Output the [x, y] coordinate of the center of the cell containing the given text.  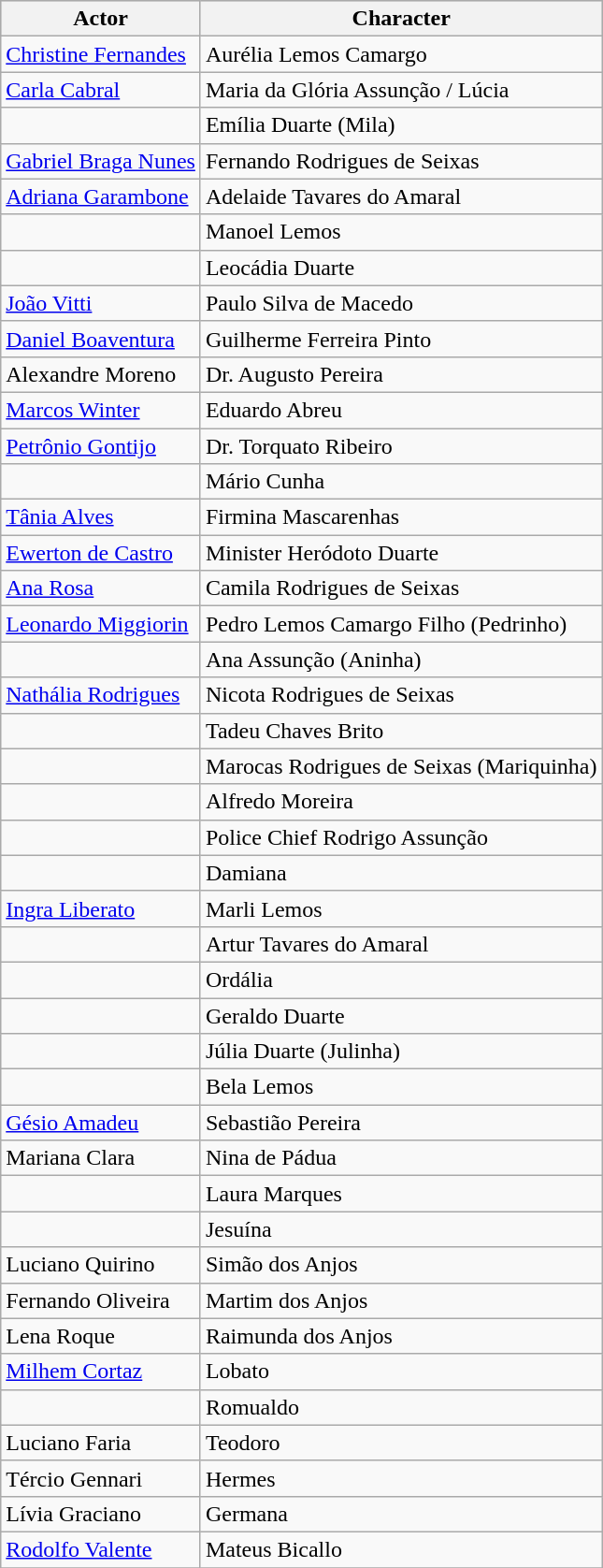
Raimunda dos Anjos [401, 1336]
Paulo Silva de Macedo [401, 303]
Fernando Oliveira [101, 1300]
Luciano Quirino [101, 1265]
Geraldo Duarte [401, 1015]
Camila Rodrigues de Seixas [401, 588]
Adriana Garambone [101, 196]
Emília Duarte (Mila) [401, 125]
Nicota Rodrigues de Seixas [401, 695]
Romualdo [401, 1407]
Júlia Duarte (Julinha) [401, 1052]
Teodoro [401, 1443]
Milhem Cortaz [101, 1372]
Dr. Augusto Pereira [401, 374]
Mateus Bicallo [401, 1549]
Lena Roque [101, 1336]
Ingra Liberato [101, 908]
Police Chief Rodrigo Assunção [401, 837]
Jesuína [401, 1229]
Actor [101, 19]
Christine Fernandes [101, 54]
Character [401, 19]
Mário Cunha [401, 482]
Martim dos Anjos [401, 1300]
Lobato [401, 1372]
Nathália Rodrigues [101, 695]
Germana [401, 1514]
Simão dos Anjos [401, 1265]
Marocas Rodrigues de Seixas (Mariquinha) [401, 766]
Tadeu Chaves Brito [401, 731]
Daniel Boaventura [101, 339]
Damiana [401, 873]
Ana Assunção (Aninha) [401, 660]
Tânia Alves [101, 517]
Petrônio Gontijo [101, 446]
Manoel Lemos [401, 232]
Nina de Pádua [401, 1158]
Artur Tavares do Amaral [401, 944]
Maria da Glória Assunção / Lúcia [401, 90]
Alexandre Moreno [101, 374]
Sebastião Pereira [401, 1123]
Firmina Mascarenhas [401, 517]
Bela Lemos [401, 1087]
Tércio Gennari [101, 1478]
Pedro Lemos Camargo Filho (Pedrinho) [401, 624]
Carla Cabral [101, 90]
Dr. Torquato Ribeiro [401, 446]
Rodolfo Valente [101, 1549]
Ewerton de Castro [101, 553]
Laura Marques [401, 1194]
Leocádia Duarte [401, 268]
Lívia Graciano [101, 1514]
Hermes [401, 1478]
Mariana Clara [101, 1158]
Alfredo Moreira [401, 802]
Ordália [401, 980]
Leonardo Miggiorin [101, 624]
Guilherme Ferreira Pinto [401, 339]
João Vitti [101, 303]
Marli Lemos [401, 908]
Gabriel Braga Nunes [101, 161]
Ana Rosa [101, 588]
Adelaide Tavares do Amaral [401, 196]
Fernando Rodrigues de Seixas [401, 161]
Gésio Amadeu [101, 1123]
Eduardo Abreu [401, 410]
Aurélia Lemos Camargo [401, 54]
Marcos Winter [101, 410]
Luciano Faria [101, 1443]
Minister Heródoto Duarte [401, 553]
